Identify which cell holds the provided text, then report its [X, Y] central coordinate. 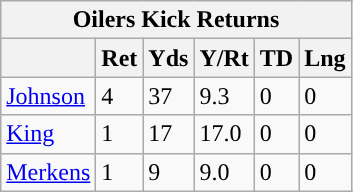
9.3 [224, 96]
37 [168, 96]
17.0 [224, 134]
King [48, 134]
Lng [325, 58]
Ret [120, 58]
Yds [168, 58]
4 [120, 96]
9 [168, 172]
17 [168, 134]
Oilers Kick Returns [176, 20]
9.0 [224, 172]
TD [276, 58]
Y/Rt [224, 58]
Johnson [48, 96]
Merkens [48, 172]
